From the cell containing the given text, extract its center point as (x, y) coordinate. 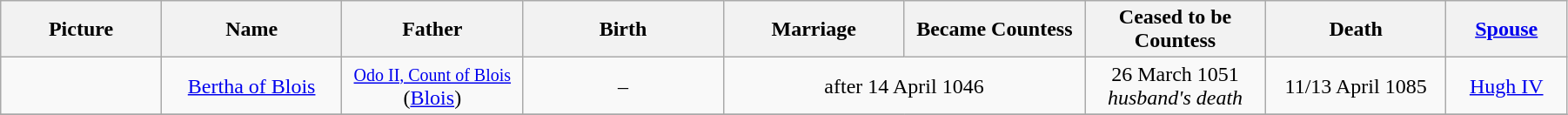
Odo II, Count of Blois(Blois) (432, 85)
Became Countess (995, 30)
– (623, 85)
Birth (623, 30)
Hugh IV (1506, 85)
Picture (82, 30)
Death (1356, 30)
Marriage (814, 30)
Name (251, 30)
Bertha of Blois (251, 85)
Ceased to be Countess (1176, 30)
Spouse (1506, 30)
Father (432, 30)
after 14 April 1046 (903, 85)
11/13 April 1085 (1356, 85)
26 March 1051husband's death (1176, 85)
